From the cell containing the given text, extract its center point as (x, y) coordinate. 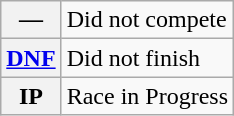
Did not finish (147, 58)
Race in Progress (147, 96)
Did not compete (147, 20)
DNF (31, 58)
— (31, 20)
IP (31, 96)
